From the cell containing the given text, extract its center point as (X, Y) coordinate. 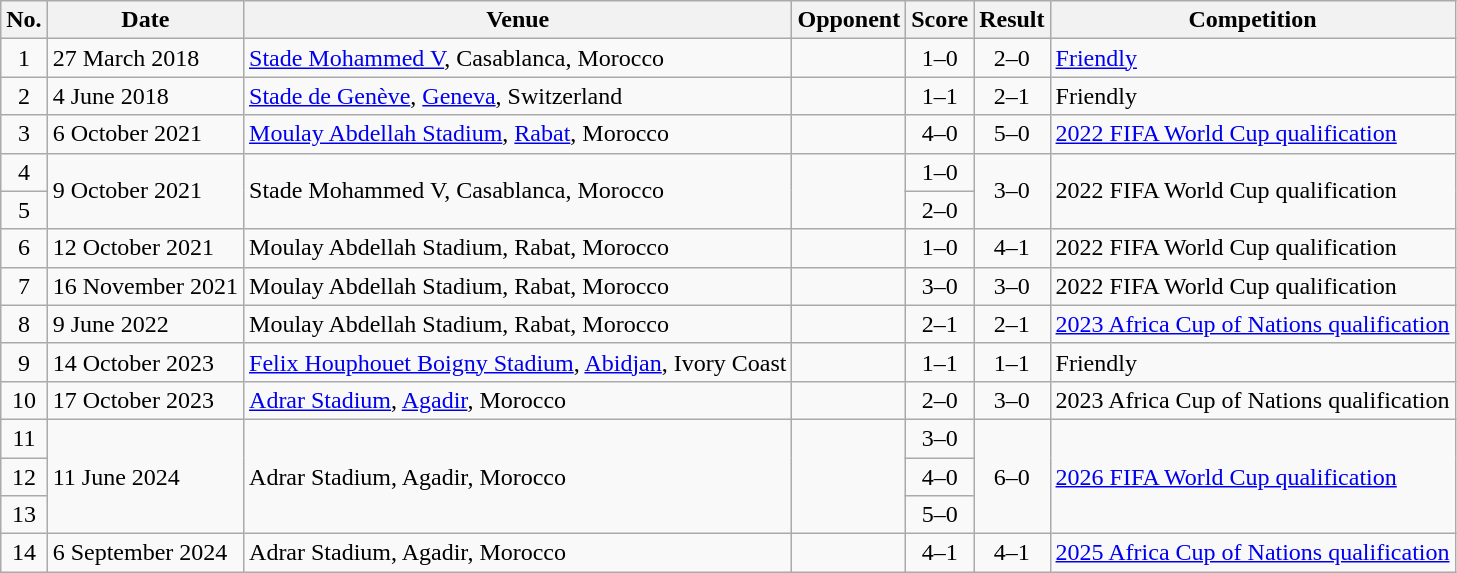
9 October 2021 (145, 191)
1 (24, 58)
7 (24, 286)
Score (940, 20)
11 (24, 438)
Competition (1252, 20)
16 November 2021 (145, 286)
Opponent (849, 20)
2026 FIFA World Cup qualification (1252, 476)
Stade de Genève, Geneva, Switzerland (518, 96)
17 October 2023 (145, 400)
Felix Houphouet Boigny Stadium, Abidjan, Ivory Coast (518, 362)
6–0 (1012, 476)
2025 Africa Cup of Nations qualification (1252, 553)
9 June 2022 (145, 324)
9 (24, 362)
12 October 2021 (145, 248)
10 (24, 400)
Date (145, 20)
27 March 2018 (145, 58)
No. (24, 20)
Result (1012, 20)
2 (24, 96)
3 (24, 134)
6 September 2024 (145, 553)
Venue (518, 20)
4 (24, 172)
13 (24, 515)
14 October 2023 (145, 362)
11 June 2024 (145, 476)
5 (24, 210)
14 (24, 553)
4 June 2018 (145, 96)
6 (24, 248)
8 (24, 324)
6 October 2021 (145, 134)
12 (24, 477)
